Determine the (X, Y) coordinate at the center of the cell enclosing the given text.  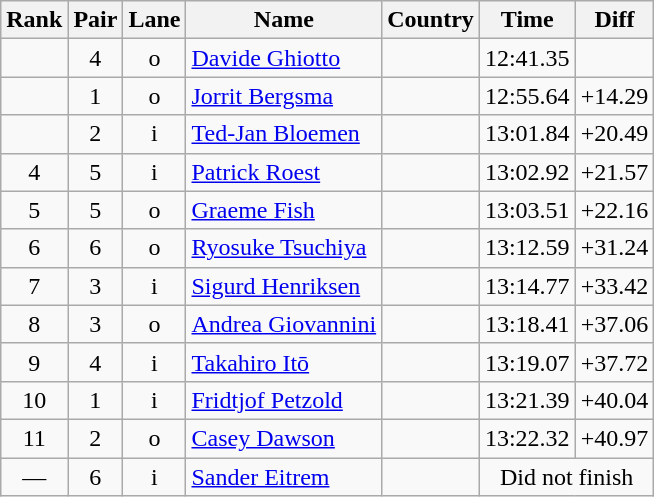
+37.06 (614, 324)
Fridtjof Petzold (284, 400)
12:55.64 (527, 96)
Davide Ghiotto (284, 58)
Name (284, 20)
Takahiro Itō (284, 362)
+40.97 (614, 438)
+21.57 (614, 172)
Did not finish (566, 477)
13:18.41 (527, 324)
13:19.07 (527, 362)
Casey Dawson (284, 438)
Lane (154, 20)
+37.72 (614, 362)
+33.42 (614, 286)
13:14.77 (527, 286)
Graeme Fish (284, 210)
13:01.84 (527, 134)
13:03.51 (527, 210)
13:21.39 (527, 400)
10 (34, 400)
Pair (96, 20)
13:22.32 (527, 438)
+14.29 (614, 96)
Andrea Giovannini (284, 324)
Patrick Roest (284, 172)
Country (431, 20)
12:41.35 (527, 58)
Ryosuke Tsuchiya (284, 248)
9 (34, 362)
Time (527, 20)
Rank (34, 20)
Sigurd Henriksen (284, 286)
13:02.92 (527, 172)
11 (34, 438)
+31.24 (614, 248)
7 (34, 286)
— (34, 477)
Diff (614, 20)
+40.04 (614, 400)
13:12.59 (527, 248)
Ted-Jan Bloemen (284, 134)
Sander Eitrem (284, 477)
+22.16 (614, 210)
Jorrit Bergsma (284, 96)
+20.49 (614, 134)
8 (34, 324)
